Return (X, Y) of the center of cell containing provided text 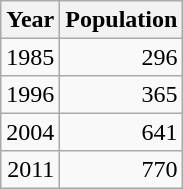
365 (122, 94)
2011 (30, 170)
Year (30, 20)
1996 (30, 94)
641 (122, 132)
1985 (30, 56)
770 (122, 170)
296 (122, 56)
Population (122, 20)
2004 (30, 132)
